Provide the [x, y] coordinate of the cell's center where the given text is located.  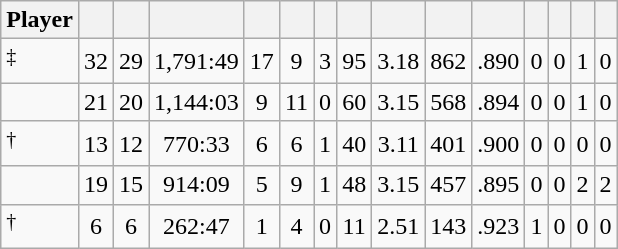
.894 [498, 102]
4 [296, 226]
568 [448, 102]
32 [96, 62]
60 [354, 102]
29 [132, 62]
2.51 [398, 226]
13 [96, 144]
914:09 [197, 185]
21 [96, 102]
3.11 [398, 144]
401 [448, 144]
‡ [40, 62]
.900 [498, 144]
48 [354, 185]
862 [448, 62]
12 [132, 144]
.895 [498, 185]
Player [40, 20]
3 [326, 62]
143 [448, 226]
95 [354, 62]
17 [262, 62]
19 [96, 185]
770:33 [197, 144]
1,144:03 [197, 102]
15 [132, 185]
262:47 [197, 226]
.923 [498, 226]
3.18 [398, 62]
1,791:49 [197, 62]
.890 [498, 62]
457 [448, 185]
20 [132, 102]
40 [354, 144]
5 [262, 185]
